Determine the [x, y] coordinate at the center of the cell enclosing the given text.  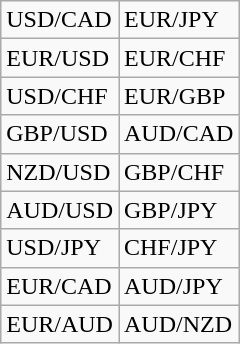
USD/CAD [60, 20]
USD/CHF [60, 96]
NZD/USD [60, 172]
AUD/NZD [178, 324]
EUR/CHF [178, 58]
CHF/JPY [178, 248]
AUD/CAD [178, 134]
GBP/USD [60, 134]
EUR/JPY [178, 20]
GBP/CHF [178, 172]
EUR/GBP [178, 96]
GBP/JPY [178, 210]
AUD/USD [60, 210]
EUR/CAD [60, 286]
EUR/USD [60, 58]
AUD/JPY [178, 286]
EUR/AUD [60, 324]
USD/JPY [60, 248]
